Determine the [x, y] coordinate at the center of the cell enclosing the given text.  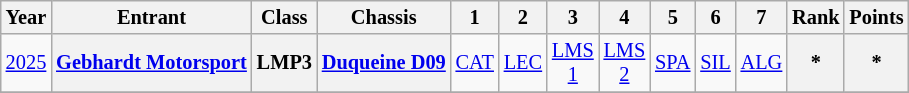
2025 [26, 63]
LMS1 [573, 63]
SPA [672, 63]
Rank [816, 17]
6 [715, 17]
Points [876, 17]
LEC [523, 63]
Duqueine D09 [384, 63]
CAT [475, 63]
4 [625, 17]
ALG [762, 63]
5 [672, 17]
3 [573, 17]
LMS2 [625, 63]
Chassis [384, 17]
Class [284, 17]
Entrant [152, 17]
Gebhardt Motorsport [152, 63]
SIL [715, 63]
LMP3 [284, 63]
Year [26, 17]
2 [523, 17]
7 [762, 17]
1 [475, 17]
